Locate the cell with the specified text and output its (X, Y) center coordinate. 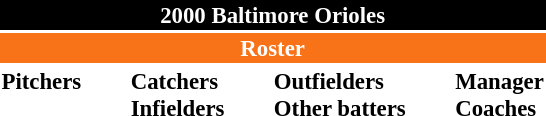
2000 Baltimore Orioles (272, 15)
Roster (272, 48)
